Output the [X, Y] coordinate of the center of the cell containing the given text.  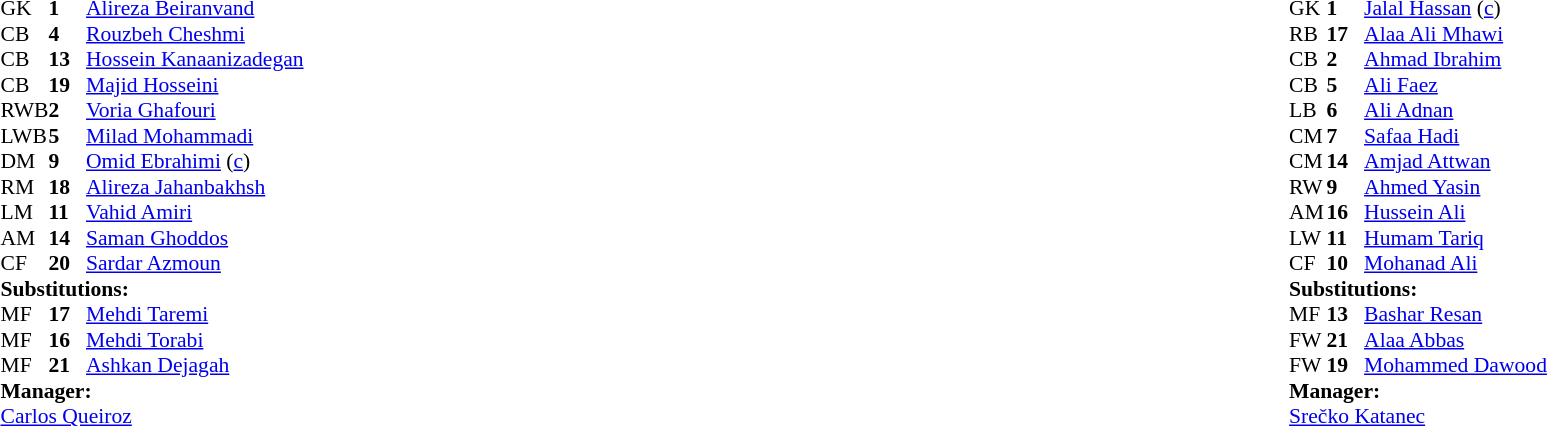
Ali Adnan [1456, 111]
LB [1308, 111]
Bashar Resan [1456, 315]
DM [24, 161]
Mohammed Dawood [1456, 365]
Mehdi Taremi [195, 315]
Mehdi Torabi [195, 340]
Majid Hosseini [195, 85]
Saman Ghoddos [195, 238]
18 [67, 187]
Ahmad Ibrahim [1456, 59]
Voria Ghafouri [195, 111]
LW [1308, 238]
20 [67, 263]
Vahid Amiri [195, 213]
Hossein Kanaanizadegan [195, 59]
Alaa Abbas [1456, 340]
6 [1346, 111]
7 [1346, 136]
RM [24, 187]
Alireza Jahanbakhsh [195, 187]
Milad Mohammadi [195, 136]
Hussein Ali [1456, 213]
Ashkan Dejagah [195, 365]
RWB [24, 111]
LWB [24, 136]
Amjad Attwan [1456, 161]
Ahmed Yasin [1456, 187]
RW [1308, 187]
Omid Ebrahimi (c) [195, 161]
LM [24, 213]
Ali Faez [1456, 85]
Mohanad Ali [1456, 263]
Alaa Ali Mhawi [1456, 34]
Humam Tariq [1456, 238]
RB [1308, 34]
Rouzbeh Cheshmi [195, 34]
Safaa Hadi [1456, 136]
Sardar Azmoun [195, 263]
10 [1346, 263]
4 [67, 34]
